Output the (X, Y) coordinate of the center of the cell containing the given text.  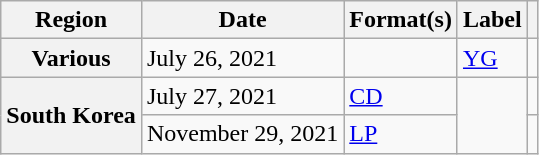
Various (72, 58)
November 29, 2021 (242, 134)
Date (242, 20)
Region (72, 20)
CD (401, 96)
YG (492, 58)
Label (492, 20)
July 26, 2021 (242, 58)
July 27, 2021 (242, 96)
Format(s) (401, 20)
South Korea (72, 115)
LP (401, 134)
